Pinpoint the cell where the given text exists, returning its [x, y] midpoint coordinate. 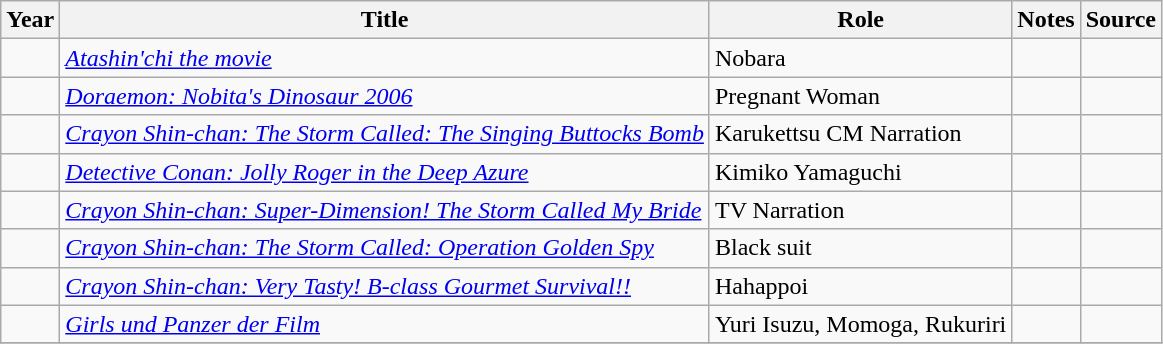
Role [860, 20]
Pregnant Woman [860, 96]
Nobara [860, 58]
Crayon Shin-chan: The Storm Called: The Singing Buttocks Bomb [385, 134]
Black suit [860, 248]
Karukettsu CM Narration [860, 134]
Crayon Shin-chan: Super-Dimension! The Storm Called My Bride [385, 210]
Yuri Isuzu, Momoga, Rukuriri [860, 324]
Doraemon: Nobita's Dinosaur 2006 [385, 96]
Kimiko Yamaguchi [860, 172]
Girls und Panzer der Film [385, 324]
Hahappoi [860, 286]
Notes [1046, 20]
Crayon Shin-chan: The Storm Called: Operation Golden Spy [385, 248]
Year [30, 20]
Source [1120, 20]
TV Narration [860, 210]
Crayon Shin-chan: Very Tasty! B-class Gourmet Survival!! [385, 286]
Detective Conan: Jolly Roger in the Deep Azure [385, 172]
Title [385, 20]
Atashin'chi the movie [385, 58]
